Capture the cell that displays the provided text and extract its (X, Y) central coordinate. 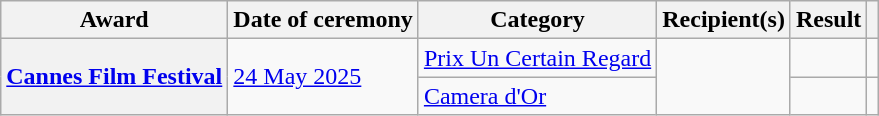
Award (114, 20)
Camera d'Or (537, 96)
Result (828, 20)
Cannes Film Festival (114, 77)
Category (537, 20)
Recipient(s) (724, 20)
Date of ceremony (324, 20)
Prix Un Certain Regard (537, 58)
24 May 2025 (324, 77)
